Return the [x, y] coordinate for the center point of the cell that contains the specified text.  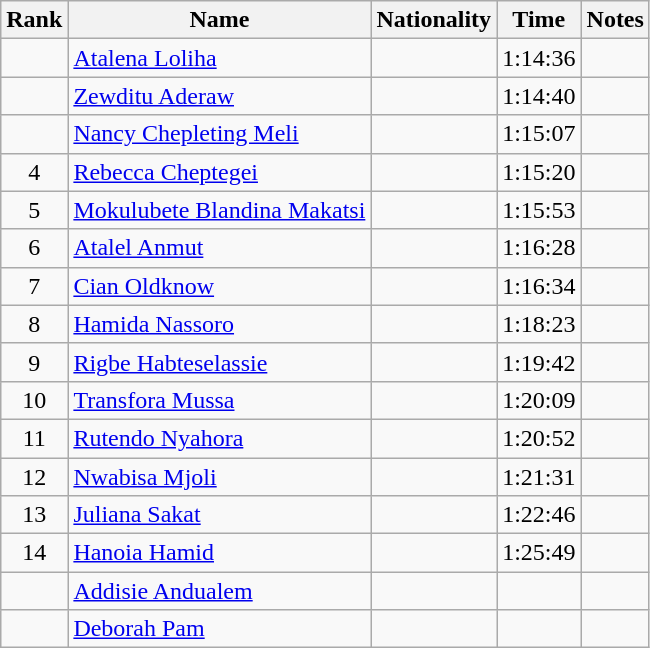
Atalena Loliha [220, 58]
Deborah Pam [220, 629]
1:16:28 [539, 248]
Rutendo Nyahora [220, 438]
Addisie Andualem [220, 591]
Time [539, 20]
Hamida Nassoro [220, 324]
1:20:09 [539, 400]
10 [34, 400]
Nwabisa Mjoli [220, 477]
Cian Oldknow [220, 286]
5 [34, 210]
4 [34, 172]
Nancy Chepleting Meli [220, 134]
7 [34, 286]
6 [34, 248]
Notes [615, 20]
1:15:20 [539, 172]
1:19:42 [539, 362]
1:15:07 [539, 134]
12 [34, 477]
Mokulubete Blandina Makatsi [220, 210]
14 [34, 553]
1:14:36 [539, 58]
Rank [34, 20]
1:25:49 [539, 553]
Transfora Mussa [220, 400]
1:20:52 [539, 438]
1:21:31 [539, 477]
1:18:23 [539, 324]
Name [220, 20]
13 [34, 515]
9 [34, 362]
1:16:34 [539, 286]
8 [34, 324]
Rigbe Habteselassie [220, 362]
1:22:46 [539, 515]
Atalel Anmut [220, 248]
Hanoia Hamid [220, 553]
1:14:40 [539, 96]
11 [34, 438]
Juliana Sakat [220, 515]
Nationality [434, 20]
1:15:53 [539, 210]
Zewditu Aderaw [220, 96]
Rebecca Cheptegei [220, 172]
